Extract the [X, Y] coordinate from the center of the cell holding the provided text.  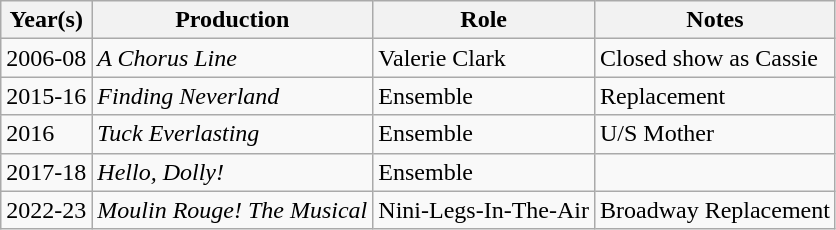
Hello, Dolly! [232, 172]
A Chorus Line [232, 58]
2017-18 [46, 172]
Closed show as Cassie [714, 58]
Replacement [714, 96]
Valerie Clark [484, 58]
Tuck Everlasting [232, 134]
Production [232, 20]
2022-23 [46, 210]
Broadway Replacement [714, 210]
Role [484, 20]
2015-16 [46, 96]
Nini-Legs-In-The-Air [484, 210]
Moulin Rouge! The Musical [232, 210]
2006-08 [46, 58]
2016 [46, 134]
Notes [714, 20]
Finding Neverland [232, 96]
U/S Mother [714, 134]
Year(s) [46, 20]
